For the text-containing cell, return its midpoint in [x, y] coordinate format. 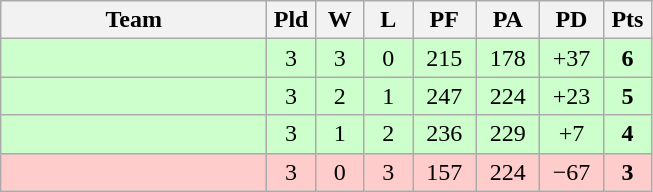
+23 [572, 96]
Team [134, 20]
W [340, 20]
229 [508, 134]
−67 [572, 172]
6 [628, 58]
PD [572, 20]
+7 [572, 134]
5 [628, 96]
PA [508, 20]
L [388, 20]
+37 [572, 58]
PF [444, 20]
4 [628, 134]
Pts [628, 20]
236 [444, 134]
Pld [292, 20]
178 [508, 58]
157 [444, 172]
247 [444, 96]
215 [444, 58]
